Extract the (X, Y) coordinate from the center of the cell holding the provided text.  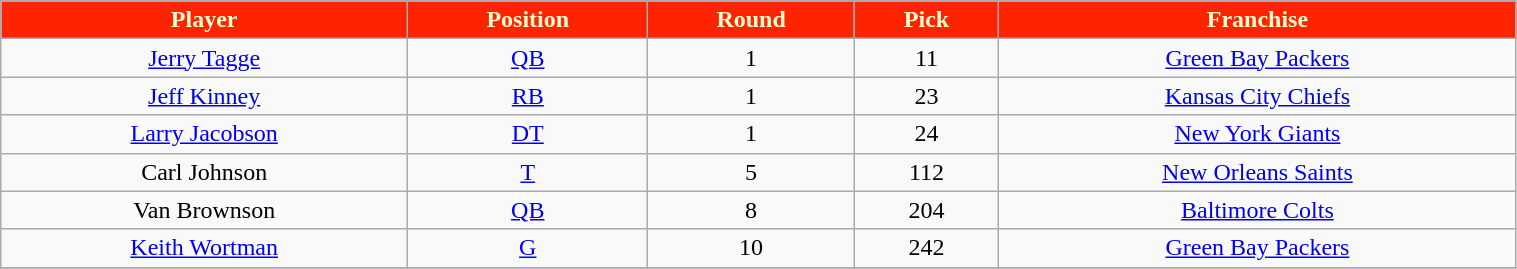
Franchise (1258, 20)
Carl Johnson (204, 172)
5 (751, 172)
8 (751, 210)
Baltimore Colts (1258, 210)
Van Brownson (204, 210)
23 (926, 96)
DT (528, 134)
RB (528, 96)
Larry Jacobson (204, 134)
10 (751, 248)
Round (751, 20)
Keith Wortman (204, 248)
Position (528, 20)
24 (926, 134)
New York Giants (1258, 134)
242 (926, 248)
112 (926, 172)
Pick (926, 20)
11 (926, 58)
Jerry Tagge (204, 58)
T (528, 172)
G (528, 248)
Jeff Kinney (204, 96)
New Orleans Saints (1258, 172)
Player (204, 20)
Kansas City Chiefs (1258, 96)
204 (926, 210)
